Pinpoint the cell where the given text exists, returning its [X, Y] midpoint coordinate. 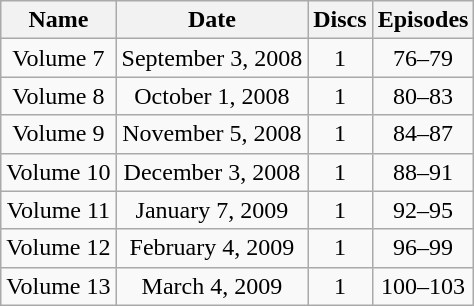
October 1, 2008 [212, 96]
Volume 8 [58, 96]
Name [58, 20]
88–91 [423, 172]
96–99 [423, 248]
Episodes [423, 20]
February 4, 2009 [212, 248]
Volume 10 [58, 172]
Date [212, 20]
80–83 [423, 96]
Volume 13 [58, 286]
Volume 12 [58, 248]
September 3, 2008 [212, 58]
Volume 11 [58, 210]
Volume 7 [58, 58]
Discs [340, 20]
December 3, 2008 [212, 172]
November 5, 2008 [212, 134]
76–79 [423, 58]
January 7, 2009 [212, 210]
84–87 [423, 134]
92–95 [423, 210]
March 4, 2009 [212, 286]
100–103 [423, 286]
Volume 9 [58, 134]
